Detect which cell encompasses the target text, then output its (x, y) center coordinate. 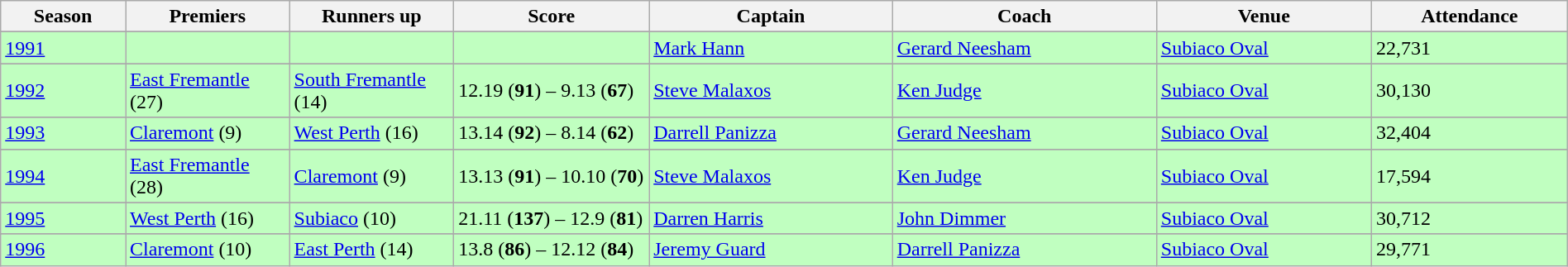
South Fremantle (14) (372, 91)
29,771 (1469, 250)
21.11 (137) – 12.9 (81) (552, 218)
13.8 (86) – 12.12 (84) (552, 250)
13.14 (92) – 8.14 (62) (552, 133)
17,594 (1469, 175)
Jeremy Guard (771, 250)
30,130 (1469, 91)
Premiers (208, 17)
East Fremantle (27) (208, 91)
1993 (63, 133)
Season (63, 17)
12.19 (91) – 9.13 (67) (552, 91)
Darren Harris (771, 218)
1994 (63, 175)
1991 (63, 48)
1992 (63, 91)
32,404 (1469, 133)
13.13 (91) – 10.10 (70) (552, 175)
John Dimmer (1024, 218)
Coach (1024, 17)
1995 (63, 218)
Venue (1264, 17)
Attendance (1469, 17)
22,731 (1469, 48)
Mark Hann (771, 48)
Claremont (10) (208, 250)
Subiaco (10) (372, 218)
Score (552, 17)
30,712 (1469, 218)
1996 (63, 250)
East Perth (14) (372, 250)
Captain (771, 17)
Runners up (372, 17)
East Fremantle (28) (208, 175)
